Search for the cell housing the specified text and yield its [X, Y] center coordinate. 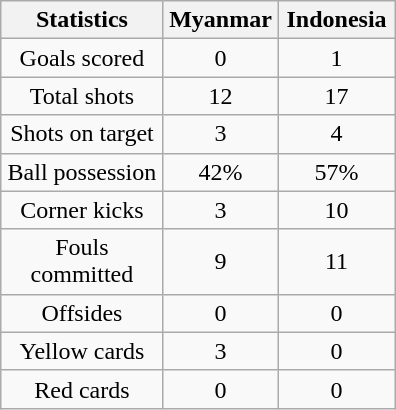
Yellow cards [82, 351]
9 [220, 262]
4 [337, 134]
11 [337, 262]
42% [220, 172]
10 [337, 210]
12 [220, 96]
Statistics [82, 20]
Ball possession [82, 172]
Goals scored [82, 58]
57% [337, 172]
Red cards [82, 389]
Shots on target [82, 134]
Total shots [82, 96]
Fouls committed [82, 262]
Indonesia [337, 20]
17 [337, 96]
Corner kicks [82, 210]
1 [337, 58]
Offsides [82, 313]
Myanmar [220, 20]
